Find where the given text appears and provide that cell's center as [x, y] coordinate. 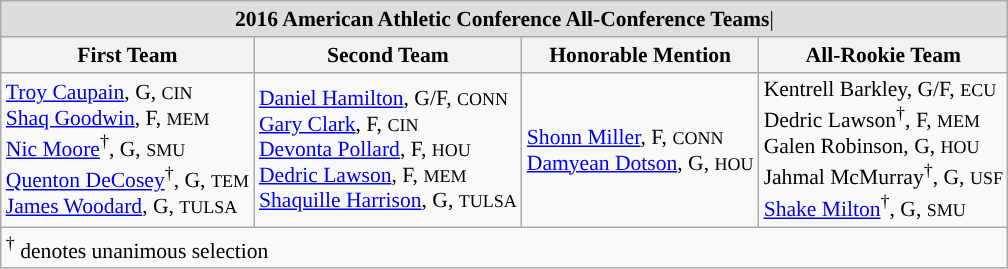
Shonn Miller, F, CONNDamyean Dotson, G, HOU [640, 150]
† denotes unanimous selection [504, 248]
All-Rookie Team [884, 55]
Kentrell Barkley, G/F, ECUDedric Lawson†, F, MEMGalen Robinson, G, HOUJahmal McMurray†, G, USFShake Milton†, G, SMU [884, 150]
Troy Caupain, G, CINShaq Goodwin, F, MEMNic Moore†, G, SMUQuenton DeCosey†, G, TEMJames Woodard, G, TULSA [128, 150]
Honorable Mention [640, 55]
2016 American Athletic Conference All-Conference Teams| [504, 19]
Second Team [388, 55]
First Team [128, 55]
Daniel Hamilton, G/F, CONNGary Clark, F, CINDevonta Pollard, F, HOUDedric Lawson, F, MEMShaquille Harrison, G, TULSA [388, 150]
